Search for the cell housing the specified text and yield its (x, y) center coordinate. 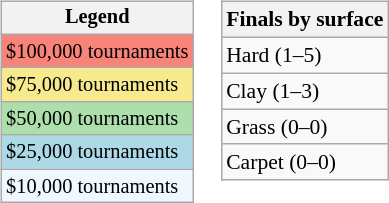
Hard (1–5) (304, 55)
Grass (0–0) (304, 127)
Clay (1–3) (304, 91)
Finals by surface (304, 20)
$50,000 tournaments (97, 119)
Legend (97, 18)
Carpet (0–0) (304, 162)
$100,000 tournaments (97, 51)
$75,000 tournaments (97, 85)
$25,000 tournaments (97, 152)
$10,000 tournaments (97, 186)
